For the text-containing cell, return its midpoint in (x, y) coordinate format. 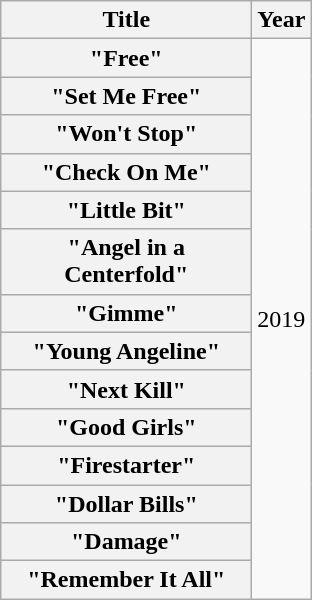
"Little Bit" (126, 210)
Title (126, 20)
"Angel in a Centerfold" (126, 262)
"Dollar Bills" (126, 503)
"Remember It All" (126, 580)
Year (282, 20)
"Free" (126, 58)
2019 (282, 319)
"Set Me Free" (126, 96)
"Young Angeline" (126, 351)
"Won't Stop" (126, 134)
"Gimme" (126, 313)
"Firestarter" (126, 465)
"Next Kill" (126, 389)
"Check On Me" (126, 172)
"Damage" (126, 542)
"Good Girls" (126, 427)
